Return the [X, Y] coordinate for the center point of the cell that contains the specified text.  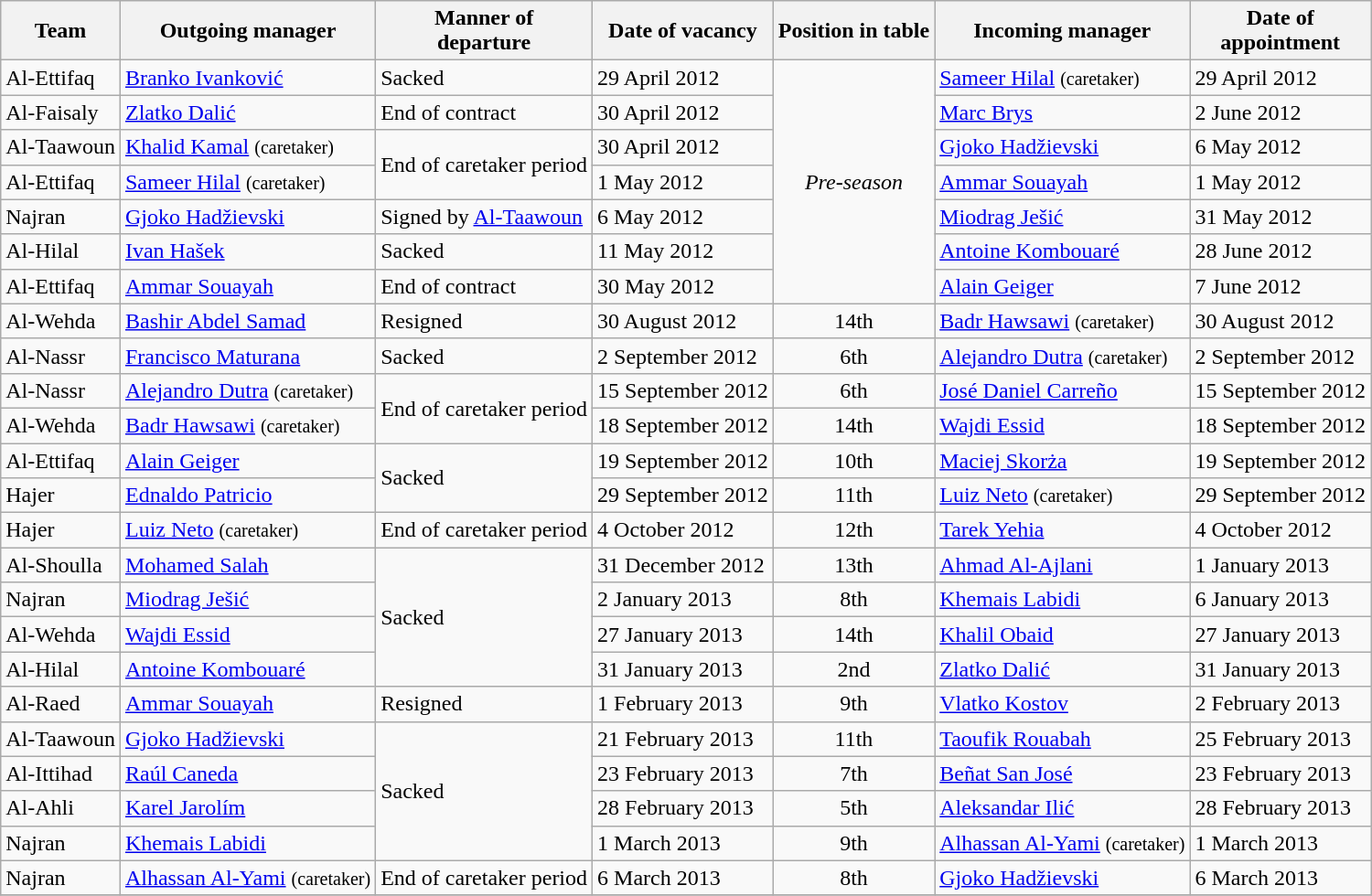
José Daniel Carreño [1063, 390]
Al-Raed [60, 704]
Branko Ivanković [247, 78]
11 May 2012 [683, 251]
Outgoing manager [247, 31]
Incoming manager [1063, 31]
Ednaldo Patricio [247, 496]
Marc Brys [1063, 112]
Manner ofdeparture [485, 31]
5th [853, 808]
Ivan Hašek [247, 251]
Date ofappointment [1281, 31]
Bashir Abdel Samad [247, 321]
Al-Ahli [60, 808]
Tarek Yehia [1063, 530]
Vlatko Kostov [1063, 704]
Aleksandar Ilić [1063, 808]
1 February 2013 [683, 704]
Position in table [853, 31]
25 February 2013 [1281, 739]
Raúl Caneda [247, 773]
7th [853, 773]
2 January 2013 [683, 600]
Francisco Maturana [247, 356]
6 January 2013 [1281, 600]
Taoufik Rouabah [1063, 739]
13th [853, 565]
Al-Ittihad [60, 773]
Team [60, 31]
Al-Faisaly [60, 112]
Pre-season [853, 182]
Signed by Al-Taawoun [485, 217]
12th [853, 530]
7 June 2012 [1281, 286]
Beñat San José [1063, 773]
31 May 2012 [1281, 217]
2 February 2013 [1281, 704]
1 January 2013 [1281, 565]
21 February 2013 [683, 739]
10th [853, 460]
Ahmad Al-Ajlani [1063, 565]
Khalid Kamal (caretaker) [247, 147]
30 May 2012 [683, 286]
2nd [853, 669]
Karel Jarolím [247, 808]
Al-Shoulla [60, 565]
Mohamed Salah [247, 565]
2 June 2012 [1281, 112]
Khalil Obaid [1063, 635]
31 December 2012 [683, 565]
Maciej Skorża [1063, 460]
28 June 2012 [1281, 251]
Date of vacancy [683, 31]
